Search for the cell housing the specified text and yield its [x, y] center coordinate. 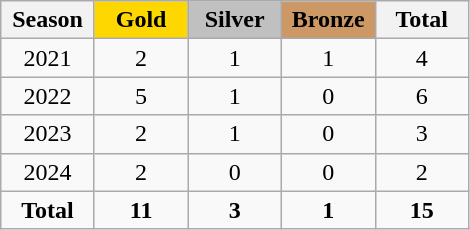
15 [422, 210]
2024 [48, 172]
2021 [48, 58]
2022 [48, 96]
6 [422, 96]
5 [141, 96]
Gold [141, 20]
4 [422, 58]
Bronze [328, 20]
Silver [235, 20]
2023 [48, 134]
Season [48, 20]
11 [141, 210]
